Pinpoint the cell where the given text exists, returning its (X, Y) midpoint coordinate. 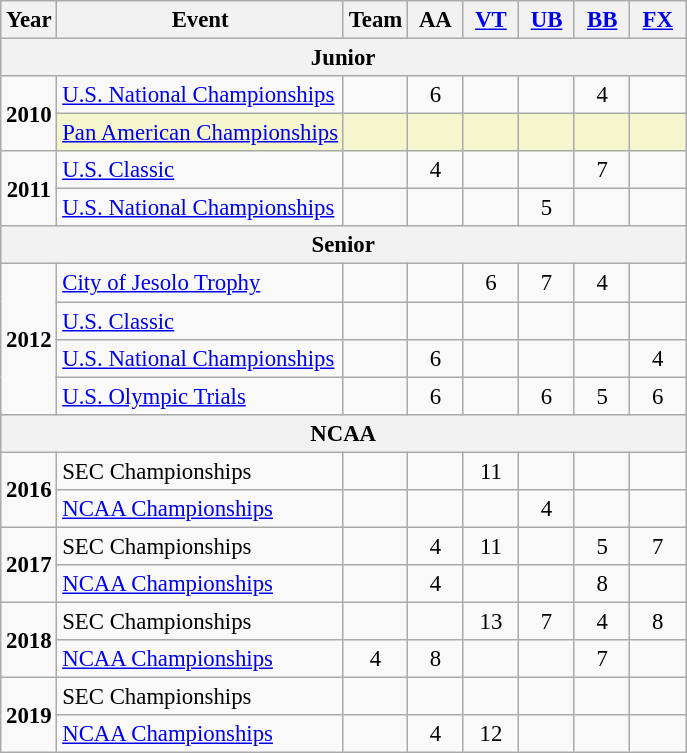
2019 (29, 716)
Event (200, 20)
Team (375, 20)
2011 (29, 188)
AA (436, 20)
2017 (29, 564)
Pan American Championships (200, 133)
2016 (29, 490)
UB (547, 20)
Year (29, 20)
FX (658, 20)
NCAA (344, 433)
Senior (344, 245)
2010 (29, 114)
VT (491, 20)
12 (491, 734)
Junior (344, 58)
13 (491, 621)
City of Jesolo Trophy (200, 283)
BB (602, 20)
U.S. Olympic Trials (200, 396)
2012 (29, 339)
2018 (29, 640)
